Provide the [x, y] coordinate of the cell's center where the given text is located.  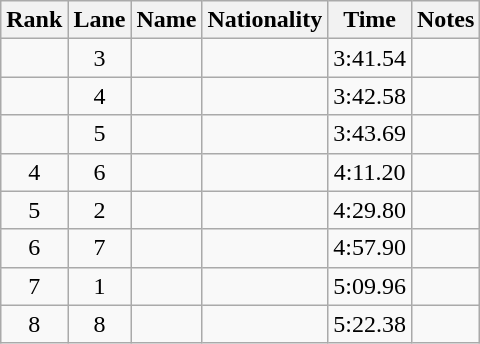
4:57.90 [370, 248]
Name [166, 20]
3:42.58 [370, 96]
4:29.80 [370, 210]
5:09.96 [370, 286]
2 [100, 210]
Lane [100, 20]
5:22.38 [370, 324]
3:41.54 [370, 58]
3 [100, 58]
Notes [445, 20]
4:11.20 [370, 172]
Time [370, 20]
Rank [34, 20]
3:43.69 [370, 134]
Nationality [265, 20]
1 [100, 286]
